Find where the given text appears and provide that cell's center as (x, y) coordinate. 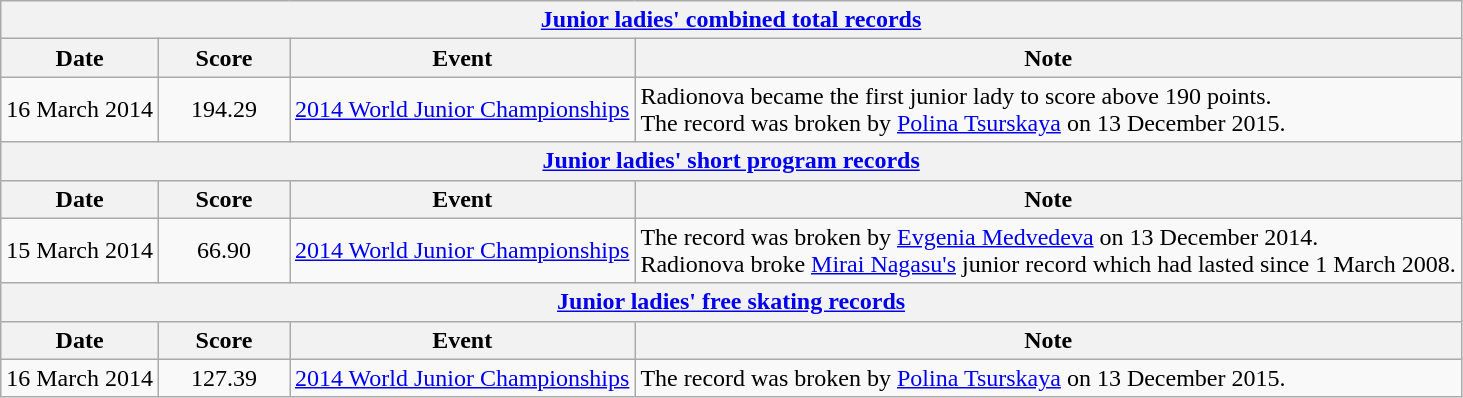
The record was broken by Evgenia Medvedeva on 13 December 2014. Radionova broke Mirai Nagasu's junior record which had lasted since 1 March 2008. (1048, 250)
Junior ladies' combined total records (732, 20)
The record was broken by Polina Tsurskaya on 13 December 2015. (1048, 378)
Junior ladies' free skating records (732, 302)
Radionova became the first junior lady to score above 190 points. The record was broken by Polina Tsurskaya on 13 December 2015. (1048, 110)
194.29 (224, 110)
Junior ladies' short program records (732, 161)
66.90 (224, 250)
15 March 2014 (80, 250)
127.39 (224, 378)
